Search for the cell housing the specified text and yield its (x, y) center coordinate. 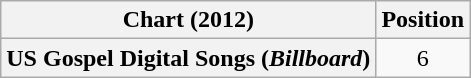
Chart (2012) (188, 20)
6 (423, 58)
Position (423, 20)
US Gospel Digital Songs (Billboard) (188, 58)
